Detect which cell encompasses the target text, then output its [x, y] center coordinate. 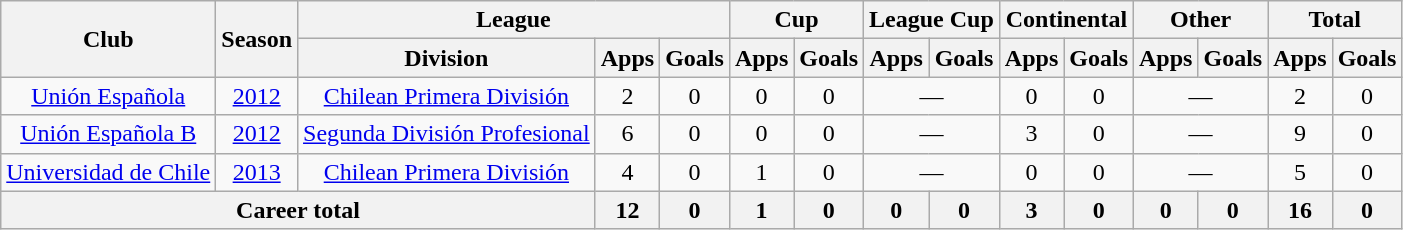
League Cup [932, 20]
5 [1300, 172]
Cup [796, 20]
9 [1300, 134]
Division [447, 58]
2013 [257, 172]
16 [1300, 210]
Total [1335, 20]
Other [1201, 20]
Season [257, 39]
Career total [298, 210]
Unión Española B [108, 134]
4 [627, 172]
12 [627, 210]
Unión Española [108, 96]
Segunda División Profesional [447, 134]
Club [108, 39]
Universidad de Chile [108, 172]
6 [627, 134]
League [514, 20]
Continental [1066, 20]
